Provide the (x, y) coordinate of the cell's center where the given text is located.  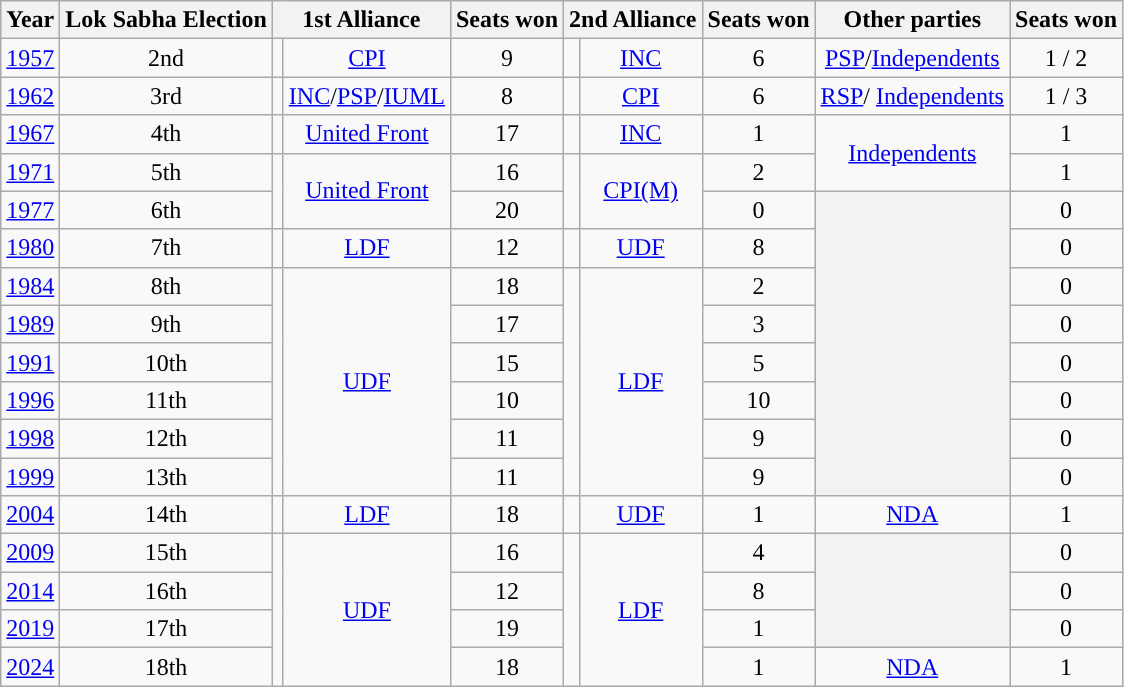
1971 (30, 172)
1 / 2 (1066, 58)
RSP/ Independents (912, 96)
5 (758, 362)
10th (166, 362)
INC/PSP/IUML (366, 96)
2014 (30, 591)
2009 (30, 553)
1980 (30, 248)
7th (166, 248)
2024 (30, 667)
13th (166, 477)
1999 (30, 477)
1998 (30, 438)
1957 (30, 58)
1989 (30, 324)
2004 (30, 515)
Lok Sabha Election (166, 20)
3rd (166, 96)
15 (506, 362)
1984 (30, 286)
17th (166, 629)
18th (166, 667)
4 (758, 553)
2nd (166, 58)
1967 (30, 134)
1977 (30, 210)
20 (506, 210)
11th (166, 400)
3 (758, 324)
6th (166, 210)
PSP/Independents (912, 58)
19 (506, 629)
9th (166, 324)
5th (166, 172)
1 / 3 (1066, 96)
8th (166, 286)
Independents (912, 153)
14th (166, 515)
1996 (30, 400)
15th (166, 553)
1962 (30, 96)
1st Alliance (361, 20)
12th (166, 438)
2nd Alliance (633, 20)
4th (166, 134)
2019 (30, 629)
1991 (30, 362)
Year (30, 20)
CPI(M) (640, 191)
Other parties (912, 20)
16th (166, 591)
